Extract the [X, Y] coordinate from the center of the cell holding the provided text.  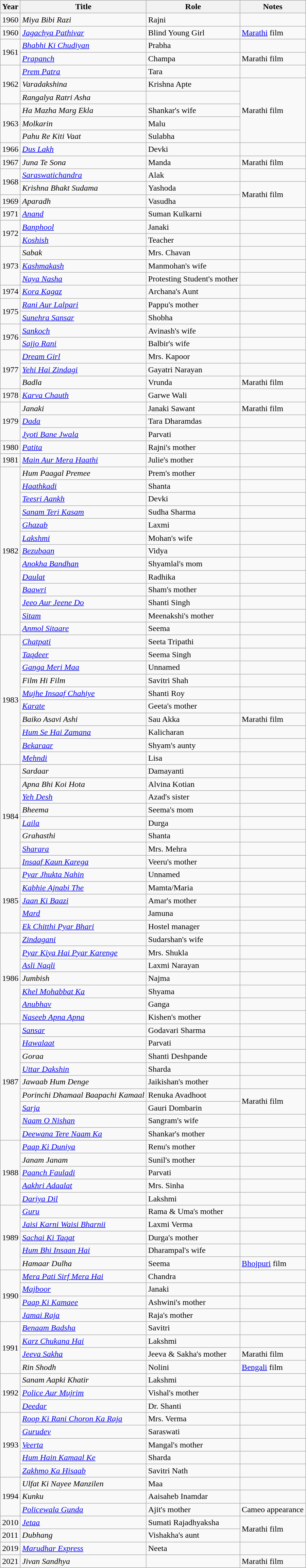
Deedar [83, 1406]
Sanam Teri Kasam [83, 512]
Shyama [193, 991]
Tara Dharamdas [193, 421]
Varadakshina [83, 84]
Asli Naqli [83, 965]
Tara [193, 71]
Yehi Hai Zindagi [83, 369]
Vishakha's aunt [193, 1535]
Balbir's wife [193, 343]
Ha Mazha Marg Ekla [83, 110]
1992 [10, 1393]
Policewala Gunda [83, 1509]
Hum Se Hai Zamana [83, 732]
Laila [83, 823]
Sunil's mother [193, 1160]
Jaan Ki Baazi [83, 901]
Roop Ki Rani Choron Ka Raja [83, 1419]
Najma [193, 978]
Karva Chauth [83, 395]
2019 [10, 1548]
1985 [10, 901]
1971 [10, 214]
1989 [10, 1238]
Vasudha [193, 201]
Bhabhi Ki Chudiyan [83, 46]
Main Aur Mera Haathi [83, 460]
Kalicharan [193, 732]
Cameo appearance [273, 1509]
Paanch Fauladi [83, 1173]
Teesri Aankh [83, 499]
Kabhie Ajnabi The [83, 888]
Sudarshan's wife [193, 939]
Radhika [193, 577]
1986 [10, 978]
1969 [10, 201]
Julie's mother [193, 460]
Saraswatichandra [83, 175]
Hum Bhi Insaan Hai [83, 1250]
Jamai Raja [83, 1315]
Dubhang [83, 1535]
Koshish [83, 240]
Renuka Avadhoot [193, 1095]
Alvina Kotian [193, 784]
1993 [10, 1445]
1982 [10, 551]
Savitri [193, 1328]
Film Hi Film [83, 680]
Marudhar Express [83, 1548]
Janaki Sawant [193, 408]
Rani Aur Lalpari [83, 305]
Taqdeer [83, 654]
1975 [10, 311]
1978 [10, 395]
Bheema [83, 810]
Saraswati [193, 1432]
Vidya [193, 551]
Rangalya Ratri Asha [83, 97]
Sumati Rajadhyaksha [193, 1522]
Sardaar [83, 771]
Alak [193, 175]
Laxmi [193, 525]
Majboor [83, 1289]
1988 [10, 1173]
Dus Lakh [83, 149]
Sabak [83, 253]
Sajjo Rani [83, 343]
1977 [10, 369]
1983 [10, 700]
Bezubaan [83, 551]
1981 [10, 460]
1972 [10, 233]
Malu [193, 123]
Shanti Deshpande [193, 1056]
Hostel manager [193, 926]
Mrs. Shukla [193, 952]
2010 [10, 1522]
Hamaar Dulha [83, 1263]
Bekaraar [83, 745]
Gayatri Narayan [193, 369]
1963 [10, 123]
Apna Bhi Koi Hota [83, 784]
Pyar Jhukta Nahin [83, 875]
Mera Pati Sirf Mera Hai [83, 1276]
Anokha Bandhan [83, 564]
Baawri [83, 590]
Dharampal's wife [193, 1250]
Rama & Uma's mother [193, 1212]
Sanam Aapki Khatir [83, 1380]
Karate [83, 706]
Rajni [193, 20]
Avinash's wife [193, 330]
Renu's mother [193, 1147]
Shanti Singh [193, 603]
Sitam [83, 616]
Jivan Sandhya [83, 1561]
Naseeb Apna Apna [83, 1017]
Banphool [83, 227]
Notes [273, 7]
Mrs. Sinha [193, 1185]
Sarja [83, 1108]
Khel Mohabbat Ka [83, 991]
Miya Bibi Razi [83, 20]
Jetaa [83, 1522]
Baiko Asavi Ashi [83, 719]
Seeta Tripathi [193, 642]
Uttar Dakshin [83, 1069]
Shyamlal's mom [193, 564]
Dream Girl [83, 356]
Lisa [193, 758]
Kora Kagaz [83, 292]
Pyar Kiya Hai Pyar Karenge [83, 952]
Jamuna [193, 914]
Anand [83, 214]
Naam O Nishan [83, 1121]
Azad's sister [193, 797]
Dariya Dil [83, 1198]
Mangal's mother [193, 1445]
Hawalaat [83, 1043]
Seema's mom [193, 810]
1968 [10, 182]
Benaam Badsha [83, 1328]
1990 [10, 1296]
Sachai Ki Taqat [83, 1238]
1984 [10, 816]
Aaisaheb Inamdar [193, 1497]
Janam Janam [83, 1160]
Zakhmo Ka Hisaab [83, 1471]
Sulabha [193, 136]
Sansar [83, 1030]
Sudha Sharma [193, 512]
Chatpati [83, 642]
Jyoti Bane Jwala [83, 434]
Prapanch [83, 59]
Meenakshi's mother [193, 616]
Patita [83, 447]
Manmohan's wife [193, 266]
1967 [10, 162]
Ganga [193, 1004]
Nolini [193, 1367]
Chandra [193, 1276]
Damayanti [193, 771]
Rin Shodh [83, 1367]
Kishen's mother [193, 1017]
Anmol Sitaare [83, 629]
Gurudev [83, 1432]
Jaisi Karni Waisi Bharnii [83, 1225]
Ajit's mother [193, 1509]
Blind Young Girl [193, 33]
Mard [83, 914]
Jeeo Aur Jeene Do [83, 603]
Jagachya Pathivar [83, 33]
Gauri Dombarin [193, 1108]
Karz Chukana Hai [83, 1341]
Amar's mother [193, 901]
1979 [10, 421]
Mrs. Verma [193, 1419]
Sham's mother [193, 590]
1994 [10, 1497]
1987 [10, 1082]
Garwe Wali [193, 395]
Aakhri Adaalat [83, 1185]
Year [10, 7]
Pappu's mother [193, 305]
1966 [10, 149]
Yeh Desh [83, 797]
1974 [10, 292]
Hum Hain Kamaal Ke [83, 1458]
Kashmakash [83, 266]
Kunku [83, 1497]
Sangram's wife [193, 1121]
1961 [10, 52]
Godavari Sharma [193, 1030]
Prabha [193, 46]
Mrs. Chavan [193, 253]
Ek Chitthi Pyar Bhari [83, 926]
Shanti Roy [193, 693]
Badla [83, 383]
Prem's mother [193, 473]
Pahu Re Kiti Vaat [83, 136]
1962 [10, 84]
Shyam's aunty [193, 745]
Sau Akka [193, 719]
Durga [193, 823]
Zindagani [83, 939]
Shobha [193, 318]
Jeeva & Sakha's mother [193, 1354]
Veeru's mother [193, 862]
Champa [193, 59]
Hum Paagal Premee [83, 473]
Mehndi [83, 758]
1980 [10, 447]
Manda [193, 162]
Aparadh [83, 201]
Savitri Shah [193, 680]
Protesting Student's mother [193, 279]
Yashoda [193, 188]
2011 [10, 1535]
Insaaf Kaun Karega [83, 862]
Ashwini's mother [193, 1302]
Sunehra Sansar [83, 318]
Anubhav [83, 1004]
Durga's mother [193, 1238]
Grahasthi [83, 836]
1976 [10, 337]
Shankar's wife [193, 110]
Geeta's mother [193, 706]
Guru [83, 1212]
Laxmi Verma [193, 1225]
Goraa [83, 1056]
Savitri Nath [193, 1471]
Mohan's wife [193, 538]
Vrunda [193, 383]
Juna Te Sona [83, 162]
Vishal's mother [193, 1393]
Laxmi Narayan [193, 965]
Sharara [83, 849]
Krishna Bhakt Sudama [83, 188]
Naya Nasha [83, 279]
Sankoch [83, 330]
Mrs. Kapoor [193, 356]
Deewana Tere Naam Ka [83, 1134]
Maa [193, 1484]
Veerta [83, 1445]
Daulat [83, 577]
Seema Singh [193, 654]
Molkarin [83, 123]
Porinchi Dhamaal Baapachi Kamaal [83, 1095]
Bhojpuri film [273, 1263]
Bengali film [273, 1367]
Ulfat Ki Nayee Manzilen [83, 1484]
Teacher [193, 240]
Paap Ki Duniya [83, 1147]
1973 [10, 266]
Ganga Meri Maa [83, 667]
Rajni's mother [193, 447]
Jaikishan's mother [193, 1082]
Shankar's mother [193, 1134]
Jawaab Hum Denge [83, 1082]
Prem Patra [83, 71]
Suman Kulkarni [193, 214]
Neeta [193, 1548]
Mrs. Mehra [193, 849]
Mujhe Insaaf Chahiye [83, 693]
Ghazab [83, 525]
Paap Ki Kamaee [83, 1302]
Dada [83, 421]
Jumbish [83, 978]
Krishna Apte [193, 84]
Police Aur Mujrim [83, 1393]
Archana's Aunt [193, 292]
Mamta/Maria [193, 888]
Dr. Shanti [193, 1406]
Jeeva Sakha [83, 1354]
Raja's mother [193, 1315]
2021 [10, 1561]
Haathkadi [83, 486]
Title [83, 7]
Role [193, 7]
1991 [10, 1347]
